Determine the [x, y] coordinate at the center of the cell enclosing the given text.  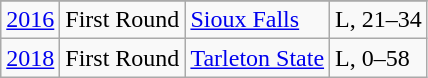
Sioux Falls [258, 20]
L, 21–34 [379, 20]
L, 0–58 [379, 58]
2016 [30, 20]
2018 [30, 58]
Tarleton State [258, 58]
